Capture the cell that displays the provided text and extract its [x, y] central coordinate. 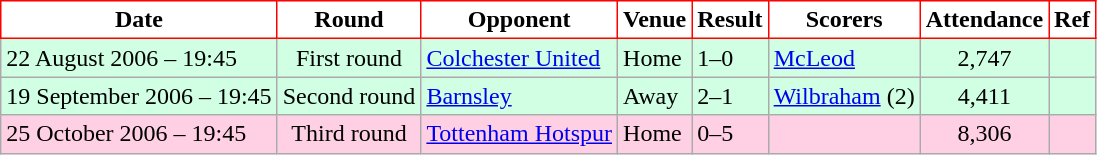
Tottenham Hotspur [520, 134]
4,411 [984, 96]
Result [730, 20]
1–0 [730, 58]
Colchester United [520, 58]
Attendance [984, 20]
McLeod [844, 58]
Round [349, 20]
Wilbraham (2) [844, 96]
Away [655, 96]
25 October 2006 – 19:45 [139, 134]
2,747 [984, 58]
Opponent [520, 20]
22 August 2006 – 19:45 [139, 58]
Venue [655, 20]
Third round [349, 134]
Barnsley [520, 96]
Second round [349, 96]
0–5 [730, 134]
Date [139, 20]
19 September 2006 – 19:45 [139, 96]
First round [349, 58]
2–1 [730, 96]
Scorers [844, 20]
Ref [1072, 20]
8,306 [984, 134]
